Provide the [X, Y] coordinate of the cell's center where the given text is located.  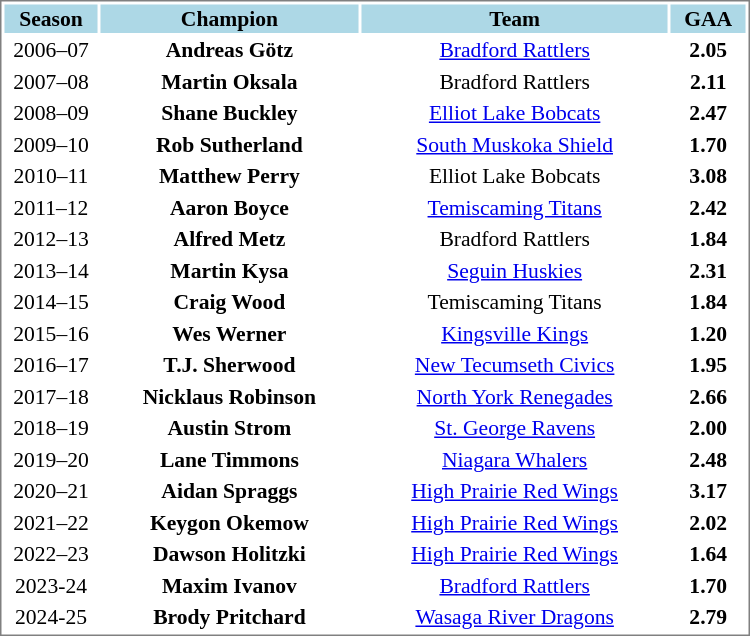
2.05 [708, 50]
Martin Kysa [229, 270]
2008–09 [50, 113]
2013–14 [50, 270]
Wasaga River Dragons [514, 617]
2009–10 [50, 144]
Team [514, 18]
Aidan Spraggs [229, 491]
St. George Ravens [514, 428]
Dawson Holitzki [229, 554]
Craig Wood [229, 302]
2014–15 [50, 302]
2.66 [708, 396]
2016–17 [50, 365]
Alfred Metz [229, 239]
Austin Strom [229, 428]
2010–11 [50, 176]
Champion [229, 18]
Martin Oksala [229, 82]
Keygon Okemow [229, 522]
2011–12 [50, 208]
2.47 [708, 113]
2012–13 [50, 239]
1.20 [708, 334]
Andreas Götz [229, 50]
Season [50, 18]
T.J. Sherwood [229, 365]
2024-25 [50, 617]
2022–23 [50, 554]
Shane Buckley [229, 113]
New Tecumseth Civics [514, 365]
Kingsville Kings [514, 334]
2.31 [708, 270]
North York Renegades [514, 396]
Matthew Perry [229, 176]
3.17 [708, 491]
2.42 [708, 208]
2020–21 [50, 491]
Maxim Ivanov [229, 586]
Niagara Whalers [514, 460]
2.02 [708, 522]
2007–08 [50, 82]
Aaron Boyce [229, 208]
2023-24 [50, 586]
South Muskoka Shield [514, 144]
GAA [708, 18]
2.00 [708, 428]
1.95 [708, 365]
Rob Sutherland [229, 144]
2015–16 [50, 334]
2.48 [708, 460]
2019–20 [50, 460]
2018–19 [50, 428]
2017–18 [50, 396]
2021–22 [50, 522]
2006–07 [50, 50]
Nicklaus Robinson [229, 396]
Lane Timmons [229, 460]
2.79 [708, 617]
Brody Pritchard [229, 617]
3.08 [708, 176]
Wes Werner [229, 334]
2.11 [708, 82]
Seguin Huskies [514, 270]
1.64 [708, 554]
